Find where the given text appears and provide that cell's center as [x, y] coordinate. 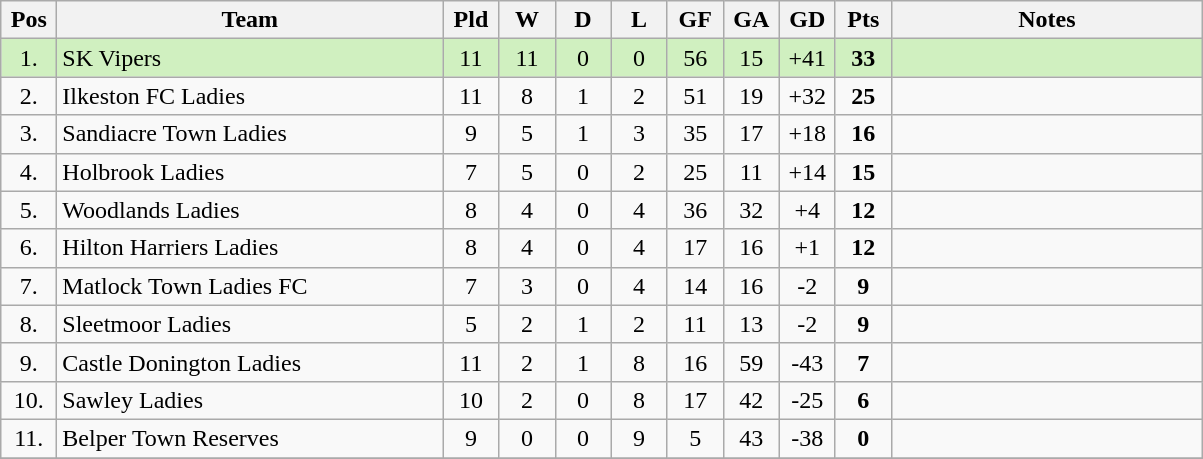
SK Vipers [250, 58]
Hilton Harriers Ladies [250, 248]
6 [863, 400]
+32 [807, 96]
Pld [471, 20]
42 [751, 400]
4. [29, 172]
Team [250, 20]
56 [695, 58]
51 [695, 96]
Sandiacre Town Ladies [250, 134]
10. [29, 400]
Sleetmoor Ladies [250, 324]
5. [29, 210]
Woodlands Ladies [250, 210]
59 [751, 362]
35 [695, 134]
13 [751, 324]
11. [29, 438]
+14 [807, 172]
+41 [807, 58]
9. [29, 362]
1. [29, 58]
19 [751, 96]
8. [29, 324]
Castle Donington Ladies [250, 362]
Pos [29, 20]
GA [751, 20]
+1 [807, 248]
2. [29, 96]
-38 [807, 438]
+4 [807, 210]
W [527, 20]
7. [29, 286]
33 [863, 58]
-25 [807, 400]
Notes [1046, 20]
GF [695, 20]
L [639, 20]
10 [471, 400]
Holbrook Ladies [250, 172]
Belper Town Reserves [250, 438]
36 [695, 210]
43 [751, 438]
D [583, 20]
14 [695, 286]
-43 [807, 362]
3. [29, 134]
6. [29, 248]
+18 [807, 134]
GD [807, 20]
Pts [863, 20]
Ilkeston FC Ladies [250, 96]
Matlock Town Ladies FC [250, 286]
Sawley Ladies [250, 400]
32 [751, 210]
